Pinpoint the cell where the given text exists, returning its [X, Y] midpoint coordinate. 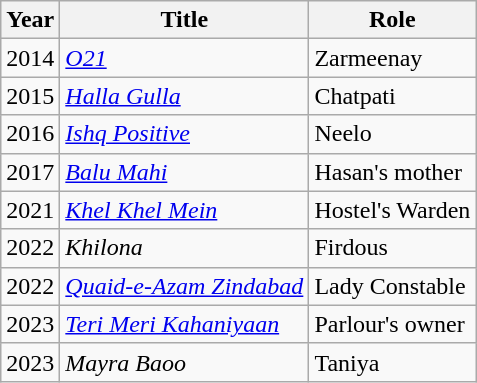
Hostel's Warden [392, 210]
2016 [30, 134]
Quaid-e-Azam Zindabad [184, 286]
Teri Meri Kahaniyaan [184, 324]
Balu Mahi [184, 172]
Year [30, 20]
Title [184, 20]
Hasan's mother [392, 172]
2015 [30, 96]
Parlour's owner [392, 324]
2014 [30, 58]
O21 [184, 58]
Halla Gulla [184, 96]
Taniya [392, 362]
Chatpati [392, 96]
Ishq Positive [184, 134]
Mayra Baoo [184, 362]
2017 [30, 172]
Neelo [392, 134]
2021 [30, 210]
Role [392, 20]
Zarmeenay [392, 58]
Lady Constable [392, 286]
Khilona [184, 248]
Firdous [392, 248]
Khel Khel Mein [184, 210]
